Return (x, y) of the center of cell containing provided text 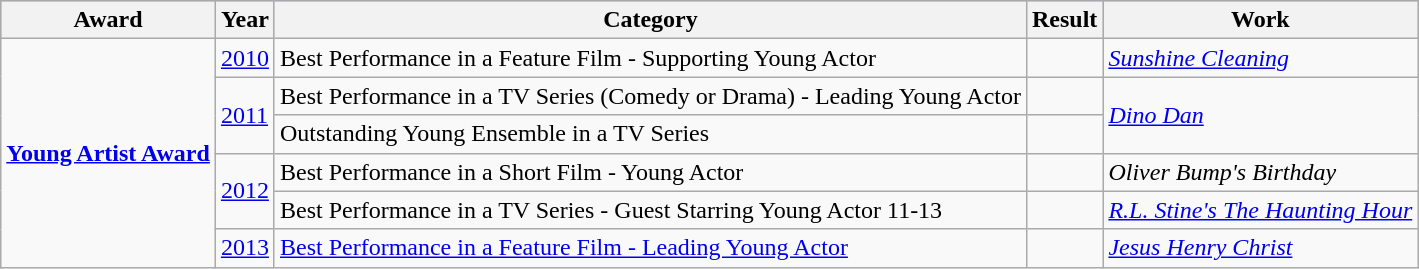
Jesus Henry Christ (1260, 248)
Award (108, 20)
Best Performance in a Short Film - Young Actor (650, 172)
Best Performance in a TV Series - Guest Starring Young Actor 11-13 (650, 210)
Result (1064, 20)
2010 (244, 58)
Year (244, 20)
2012 (244, 191)
Outstanding Young Ensemble in a TV Series (650, 134)
Oliver Bump's Birthday (1260, 172)
2013 (244, 248)
Category (650, 20)
2011 (244, 115)
Best Performance in a TV Series (Comedy or Drama) - Leading Young Actor (650, 96)
Best Performance in a Feature Film - Supporting Young Actor (650, 58)
Dino Dan (1260, 115)
Work (1260, 20)
Sunshine Cleaning (1260, 58)
Best Performance in a Feature Film - Leading Young Actor (650, 248)
R.L. Stine's The Haunting Hour (1260, 210)
Young Artist Award (108, 153)
